Extract the [X, Y] coordinate from the center of the cell holding the provided text.  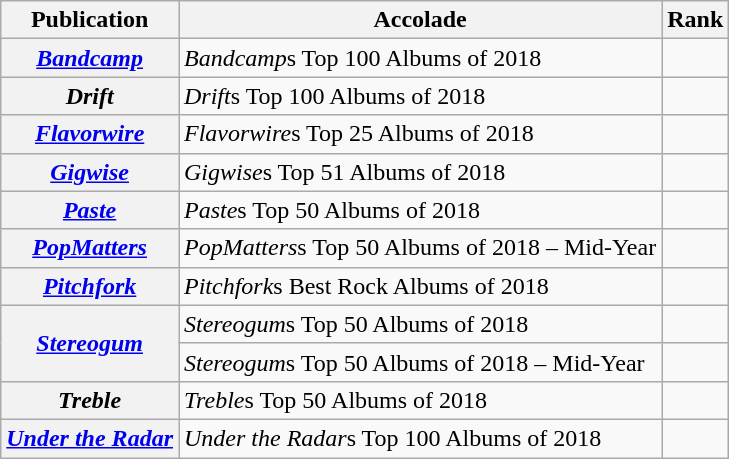
Accolade [420, 20]
Treble [90, 400]
Pitchfork [90, 286]
Drifts Top 100 Albums of 2018 [420, 96]
Paste [90, 210]
Gigwise [90, 172]
Flavorwire [90, 134]
Bandcamp [90, 58]
PopMatterss Top 50 Albums of 2018 – Mid-Year [420, 248]
Gigwises Top 51 Albums of 2018 [420, 172]
Trebles Top 50 Albums of 2018 [420, 400]
Stereogums Top 50 Albums of 2018 – Mid-Year [420, 362]
PopMatters [90, 248]
Pitchforks Best Rock Albums of 2018 [420, 286]
Rank [696, 20]
Drift [90, 96]
Bandcamps Top 100 Albums of 2018 [420, 58]
Stereogums Top 50 Albums of 2018 [420, 324]
Pastes Top 50 Albums of 2018 [420, 210]
Flavorwires Top 25 Albums of 2018 [420, 134]
Publication [90, 20]
Stereogum [90, 343]
Under the Radars Top 100 Albums of 2018 [420, 438]
Under the Radar [90, 438]
